Identify which cell holds the provided text, then report its [x, y] central coordinate. 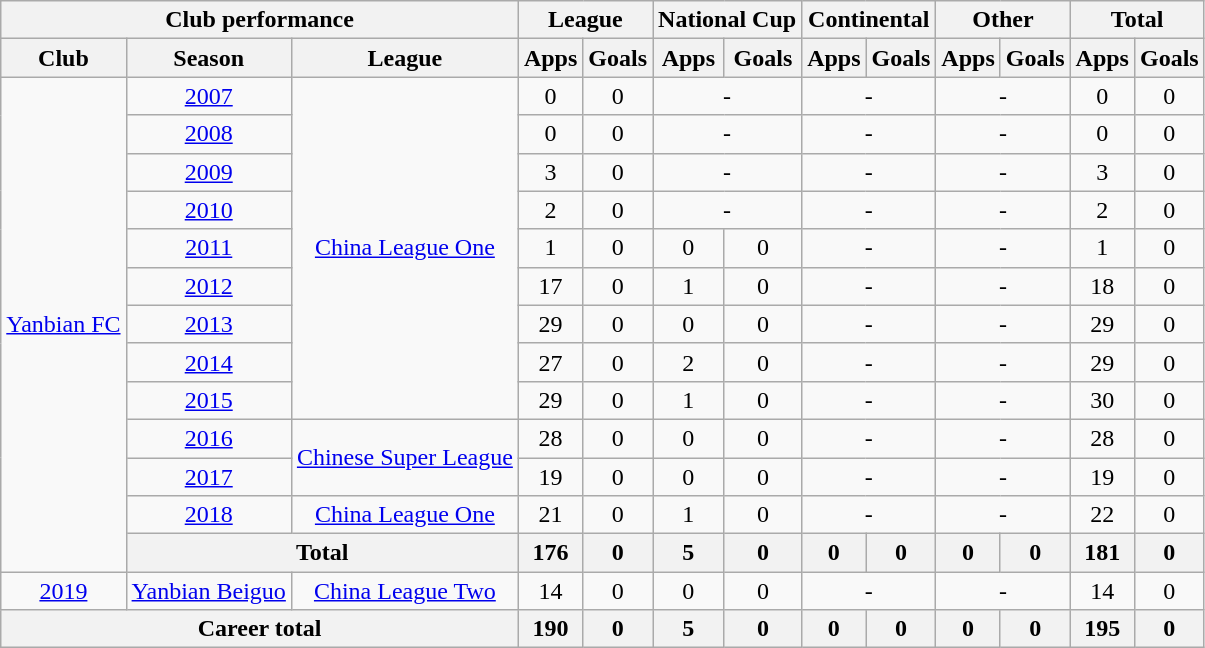
18 [1102, 286]
21 [550, 515]
2007 [208, 96]
Yanbian Beiguo [208, 591]
2014 [208, 362]
Chinese Super League [404, 457]
17 [550, 286]
2010 [208, 210]
176 [550, 553]
2011 [208, 248]
Club [64, 58]
2016 [208, 438]
2009 [208, 172]
2019 [64, 591]
Continental [869, 20]
Other [1003, 20]
2017 [208, 477]
China League Two [404, 591]
Club performance [260, 20]
Career total [260, 629]
195 [1102, 629]
2015 [208, 400]
2018 [208, 515]
2012 [208, 286]
22 [1102, 515]
Season [208, 58]
2013 [208, 324]
2008 [208, 134]
30 [1102, 400]
190 [550, 629]
27 [550, 362]
181 [1102, 553]
National Cup [728, 20]
Yanbian FC [64, 324]
